Determine the [X, Y] coordinate at the center of the cell enclosing the given text.  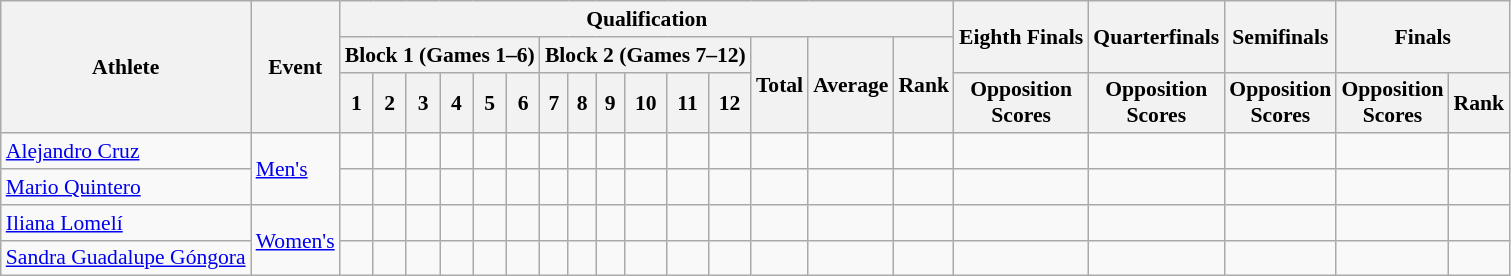
4 [456, 102]
Mario Quintero [126, 187]
Semifinals [1280, 36]
Athlete [126, 67]
Quarterfinals [1156, 36]
2 [390, 102]
Sandra Guadalupe Góngora [126, 258]
8 [582, 102]
Finals [1422, 36]
12 [730, 102]
Average [850, 86]
5 [490, 102]
6 [522, 102]
Event [296, 67]
7 [554, 102]
Qualification [647, 19]
Total [780, 86]
9 [610, 102]
11 [688, 102]
Men's [296, 170]
Alejandro Cruz [126, 152]
Iliana Lomelí [126, 223]
Women's [296, 240]
Block 1 (Games 1–6) [440, 55]
Eighth Finals [1021, 36]
1 [356, 102]
Block 2 (Games 7–12) [646, 55]
10 [646, 102]
3 [422, 102]
